Extract the [x, y] coordinate from the center of the cell holding the provided text.  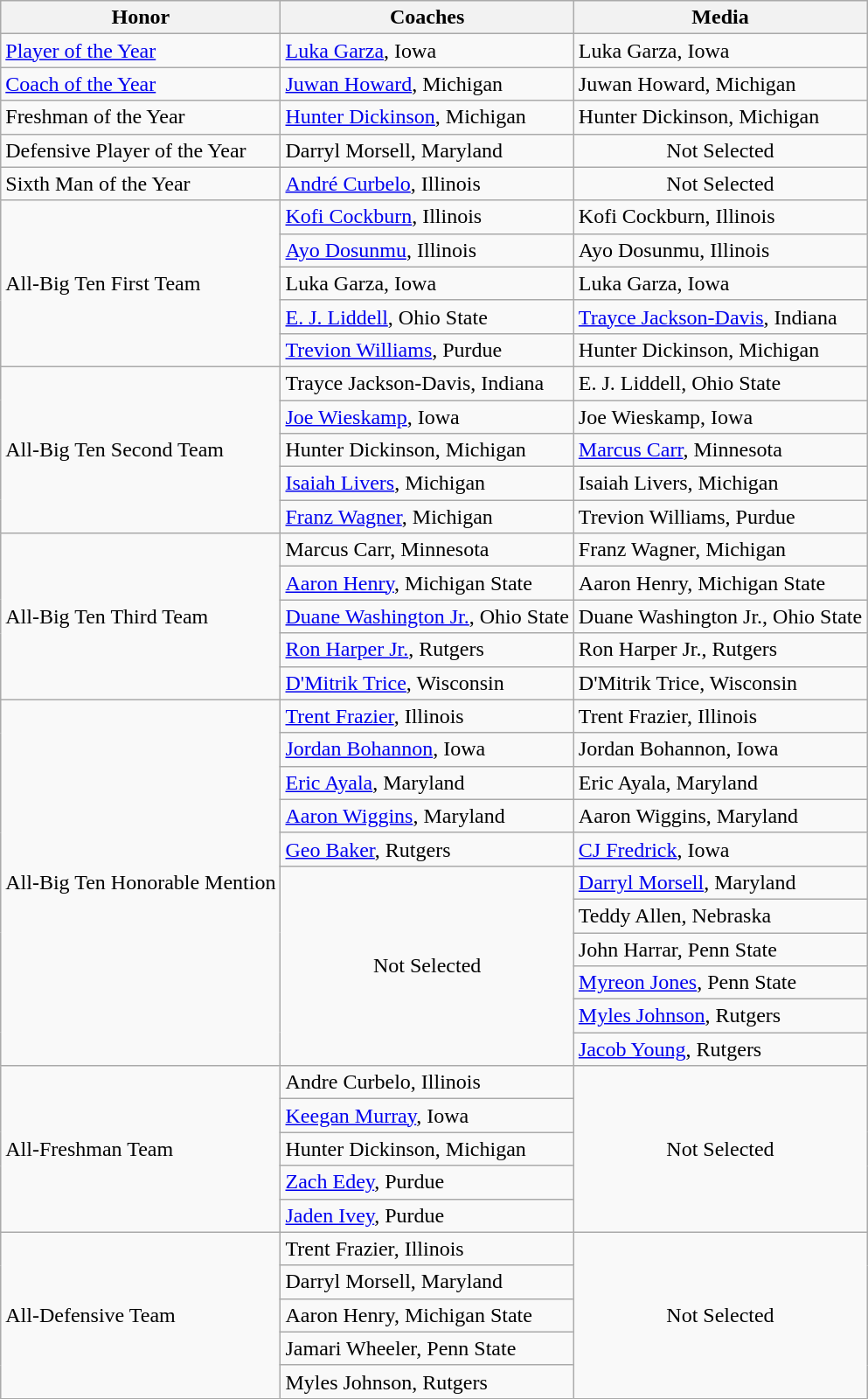
All-Big Ten First Team [141, 283]
Jaden Ivey, Purdue [427, 1215]
Coach of the Year [141, 84]
John Harrar, Penn State [720, 949]
All-Freshman Team [141, 1149]
Keegan Murray, Iowa [427, 1116]
Media [720, 17]
Sixth Man of the Year [141, 184]
Player of the Year [141, 51]
Coaches [427, 17]
Honor [141, 17]
Teddy Allen, Nebraska [720, 915]
Geo Baker, Rutgers [427, 849]
Freshman of the Year [141, 117]
Jamari Wheeler, Penn State [427, 1348]
André Curbelo, Illinois [427, 184]
All-Big Ten Honorable Mention [141, 883]
Zach Edey, Purdue [427, 1182]
Andre Curbelo, Illinois [427, 1082]
Jacob Young, Rutgers [720, 1049]
All-Defensive Team [141, 1315]
Myreon Jones, Penn State [720, 983]
CJ Fredrick, Iowa [720, 849]
All-Big Ten Third Team [141, 616]
Defensive Player of the Year [141, 150]
All-Big Ten Second Team [141, 449]
